Identify which cell holds the provided text, then report its [x, y] central coordinate. 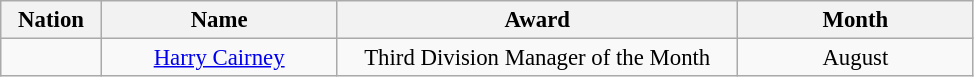
Third Division Manager of the Month [538, 58]
Award [538, 20]
Month [856, 20]
August [856, 58]
Name [219, 20]
Nation [52, 20]
Harry Cairney [219, 58]
